Provide the [X, Y] coordinate of the cell's center where the given text is located.  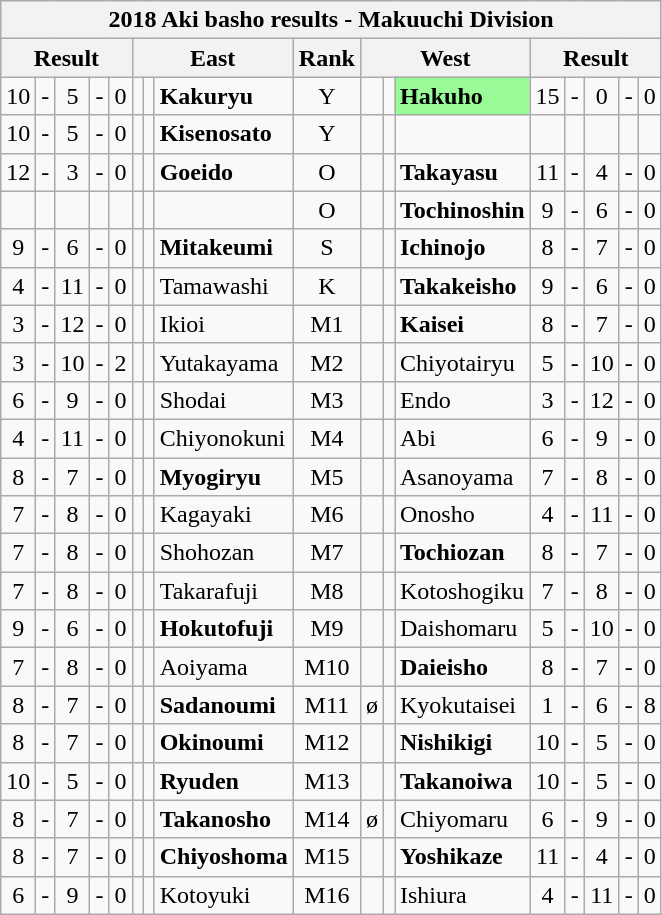
Daishomaru [462, 629]
Shodai [224, 400]
Ichinojo [462, 248]
Hakuho [462, 96]
M16 [326, 895]
2018 Aki basho results - Makuuchi Division [332, 20]
M12 [326, 743]
Onosho [462, 515]
Kakuryu [224, 96]
Tamawashi [224, 286]
Yutakayama [224, 362]
S [326, 248]
K [326, 286]
Chiyoshoma [224, 857]
M6 [326, 515]
M5 [326, 477]
M15 [326, 857]
M13 [326, 781]
Rank [326, 58]
15 [548, 96]
Sadanoumi [224, 705]
M9 [326, 629]
Kaisei [462, 324]
Shohozan [224, 553]
Nishikigi [462, 743]
Takanosho [224, 819]
Kisenosato [224, 134]
M7 [326, 553]
Kyokutaisei [462, 705]
Chiyomaru [462, 819]
M8 [326, 591]
M4 [326, 438]
Asanoyama [462, 477]
Yoshikaze [462, 857]
M2 [326, 362]
East [212, 58]
Chiyonokuni [224, 438]
Ishiura [462, 895]
Takarafuji [224, 591]
Mitakeumi [224, 248]
Takanoiwa [462, 781]
Myogiryu [224, 477]
Daieisho [462, 667]
M10 [326, 667]
1 [548, 705]
M14 [326, 819]
Kotoyuki [224, 895]
2 [120, 362]
M1 [326, 324]
Endo [462, 400]
Okinoumi [224, 743]
Tochinoshin [462, 210]
Hokutofuji [224, 629]
M11 [326, 705]
Kotoshogiku [462, 591]
Chiyotairyu [462, 362]
Ryuden [224, 781]
Abi [462, 438]
Aoiyama [224, 667]
Takakeisho [462, 286]
Goeido [224, 172]
Tochiozan [462, 553]
West [445, 58]
M3 [326, 400]
Takayasu [462, 172]
Kagayaki [224, 515]
Ikioi [224, 324]
